Pinpoint the cell where the given text exists, returning its [x, y] midpoint coordinate. 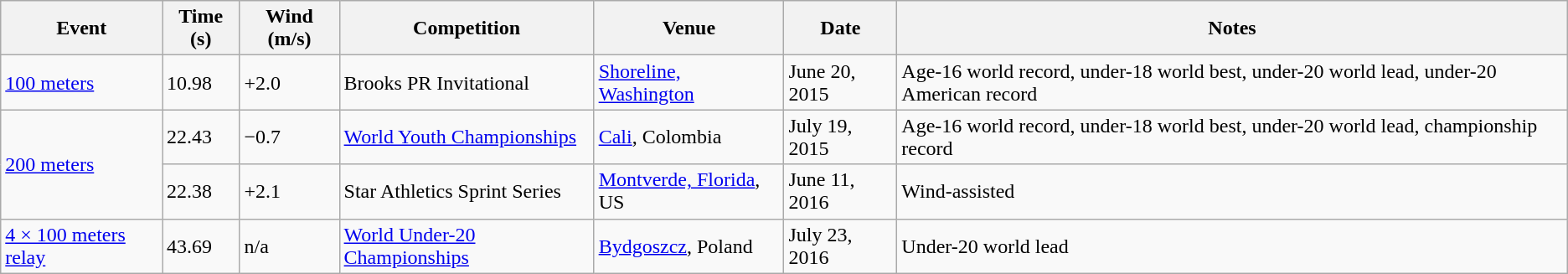
Competition [467, 28]
4 × 100 meters relay [82, 246]
Time (s) [201, 28]
+2.0 [290, 82]
Event [82, 28]
Cali, Colombia [689, 137]
43.69 [201, 246]
Notes [1232, 28]
Shoreline, Washington [689, 82]
Montverde, Florida, US [689, 191]
200 meters [82, 164]
June 20, 2015 [841, 82]
100 meters [82, 82]
Age-16 world record, under-18 world best, under-20 world lead, championship record [1232, 137]
Brooks PR Invitational [467, 82]
July 19, 2015 [841, 137]
Under-20 world lead [1232, 246]
10.98 [201, 82]
22.43 [201, 137]
World Under-20 Championships [467, 246]
World Youth Championships [467, 137]
Age-16 world record, under-18 world best, under-20 world lead, under-20 American record [1232, 82]
July 23, 2016 [841, 246]
Venue [689, 28]
−0.7 [290, 137]
Date [841, 28]
+2.1 [290, 191]
June 11, 2016 [841, 191]
Star Athletics Sprint Series [467, 191]
Wind-assisted [1232, 191]
Wind (m/s) [290, 28]
22.38 [201, 191]
Bydgoszcz, Poland [689, 246]
n/a [290, 246]
